Capture the cell that displays the provided text and extract its [X, Y] central coordinate. 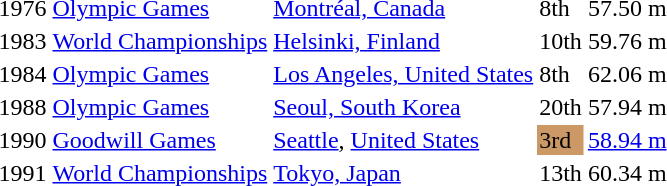
3rd [561, 140]
Seattle, United States [404, 140]
Goodwill Games [160, 140]
World Championships [160, 41]
8th [561, 74]
10th [561, 41]
Los Angeles, United States [404, 74]
Helsinki, Finland [404, 41]
20th [561, 107]
Seoul, South Korea [404, 107]
